Output the (X, Y) coordinate of the center of the cell containing the given text.  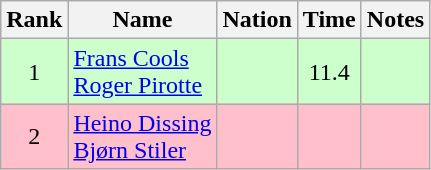
11.4 (329, 72)
Rank (34, 20)
Time (329, 20)
Name (142, 20)
2 (34, 136)
Heino DissingBjørn Stiler (142, 136)
Notes (395, 20)
Frans CoolsRoger Pirotte (142, 72)
1 (34, 72)
Nation (257, 20)
